Provide the [X, Y] coordinate of the cell's center where the given text is located.  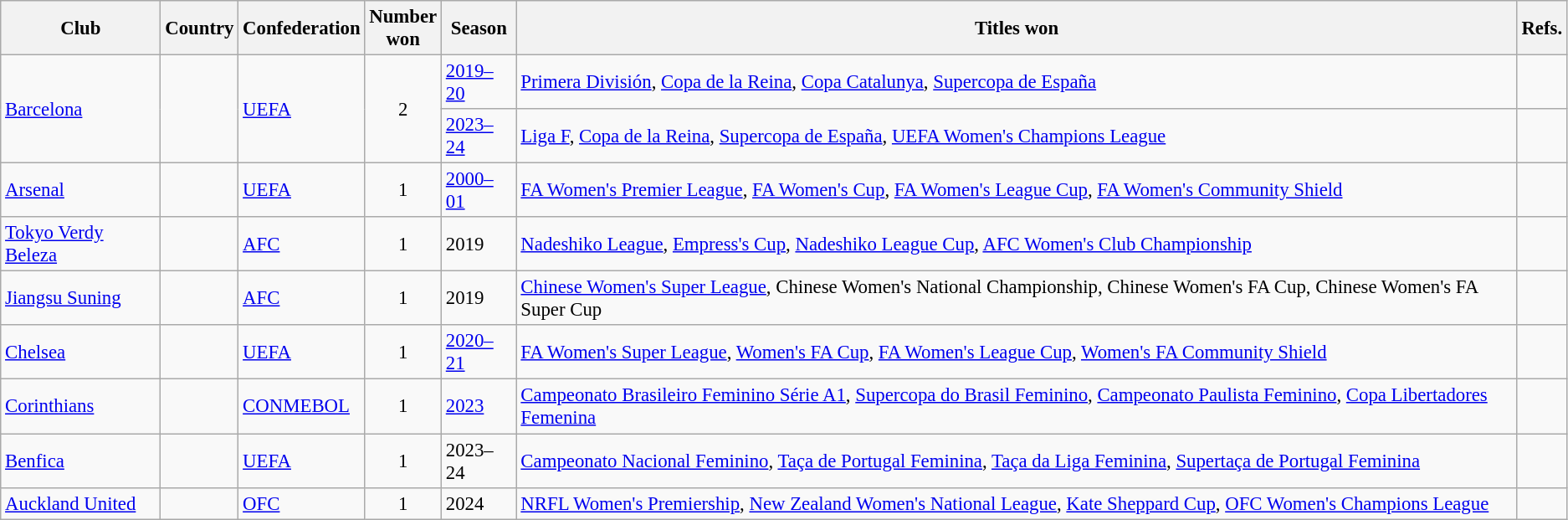
Nadeshiko League, Empress's Cup, Nadeshiko League Cup, AFC Women's Club Championship [1017, 245]
OFC [301, 503]
Chelsea [80, 352]
Arsenal [80, 191]
Corinthians [80, 407]
FA Women's Premier League, FA Women's Cup, FA Women's League Cup, FA Women's Community Shield [1017, 191]
FA Women's Super League, Women's FA Cup, FA Women's League Cup, Women's FA Community Shield [1017, 352]
2023 [479, 407]
Numberwon [403, 28]
Primera División, Copa de la Reina, Copa Catalunya, Supercopa de España [1017, 82]
Refs. [1541, 28]
Chinese Women's Super League, Chinese Women's National Championship, Chinese Women's FA Cup, Chinese Women's FA Super Cup [1017, 298]
Confederation [301, 28]
2019–20 [479, 82]
Auckland United [80, 503]
NRFL Women's Premiership, New Zealand Women's National League, Kate Sheppard Cup, OFC Women's Champions League [1017, 503]
Country [199, 28]
Benfica [80, 461]
Tokyo Verdy Beleza [80, 245]
Season [479, 28]
Barcelona [80, 109]
Campeonato Brasileiro Feminino Série A1, Supercopa do Brasil Feminino, Campeonato Paulista Feminino, Copa Libertadores Femenina [1017, 407]
Jiangsu Suning [80, 298]
2020–21 [479, 352]
2024 [479, 503]
Campeonato Nacional Feminino, Taça de Portugal Feminina, Taça da Liga Feminina, Supertaça de Portugal Feminina [1017, 461]
CONMEBOL [301, 407]
Titles won [1017, 28]
Liga F, Copa de la Reina, Supercopa de España, UEFA Women's Champions League [1017, 136]
2000–01 [479, 191]
2 [403, 109]
Club [80, 28]
